For the text-containing cell, return its midpoint in (X, Y) coordinate format. 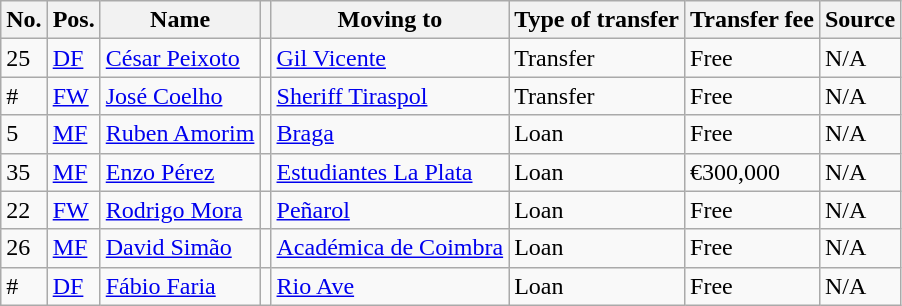
Gil Vicente (390, 58)
€300,000 (752, 172)
25 (24, 58)
Type of transfer (597, 20)
22 (24, 210)
David Simão (180, 248)
César Peixoto (180, 58)
Rodrigo Mora (180, 210)
Rio Ave (390, 286)
Académica de Coimbra (390, 248)
26 (24, 248)
Estudiantes La Plata (390, 172)
Source (860, 20)
Enzo Pérez (180, 172)
Peñarol (390, 210)
Moving to (390, 20)
Name (180, 20)
Fábio Faria (180, 286)
5 (24, 134)
Sheriff Tiraspol (390, 96)
José Coelho (180, 96)
Transfer fee (752, 20)
Ruben Amorim (180, 134)
No. (24, 20)
35 (24, 172)
Pos. (74, 20)
Braga (390, 134)
